Detect which cell encompasses the target text, then output its (X, Y) center coordinate. 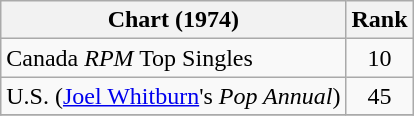
10 (380, 58)
Chart (1974) (174, 20)
45 (380, 96)
Canada RPM Top Singles (174, 58)
U.S. (Joel Whitburn's Pop Annual) (174, 96)
Rank (380, 20)
